Scan for the cell matching the given text and deliver its [x, y] coordinate at center. 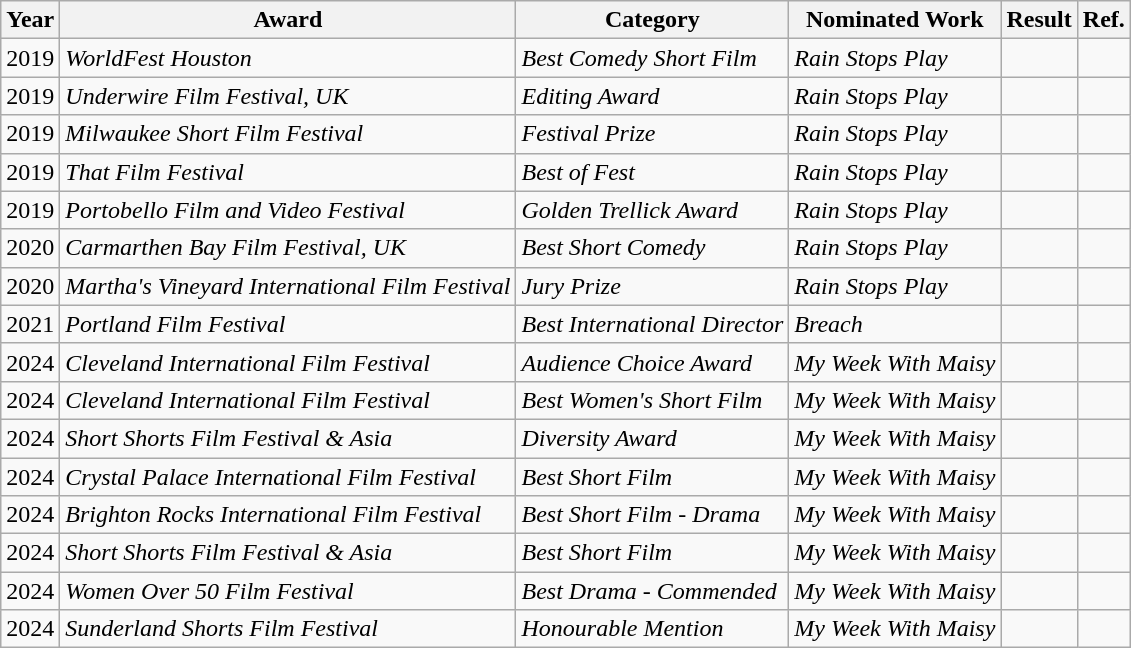
Award [288, 20]
Ref. [1104, 20]
Women Over 50 Film Festival [288, 591]
Best Drama - Commended [652, 591]
Breach [895, 324]
Audience Choice Award [652, 362]
Year [30, 20]
That Film Festival [288, 172]
Crystal Palace International Film Festival [288, 477]
Sunderland Shorts Film Festival [288, 629]
Best International Director [652, 324]
Jury Prize [652, 286]
WorldFest Houston [288, 58]
Category [652, 20]
Best of Fest [652, 172]
Golden Trellick Award [652, 210]
Brighton Rocks International Film Festival [288, 515]
Martha's Vineyard International Film Festival [288, 286]
Best Short Film - Drama [652, 515]
Diversity Award [652, 438]
Editing Award [652, 96]
Milwaukee Short Film Festival [288, 134]
Carmarthen Bay Film Festival, UK [288, 248]
Result [1039, 20]
Best Comedy Short Film [652, 58]
Best Short Comedy [652, 248]
2021 [30, 324]
Underwire Film Festival, UK [288, 96]
Honourable Mention [652, 629]
Portobello Film and Video Festival [288, 210]
Festival Prize [652, 134]
Best Women's Short Film [652, 400]
Nominated Work [895, 20]
Portland Film Festival [288, 324]
